Pinpoint the cell where the given text exists, returning its (X, Y) midpoint coordinate. 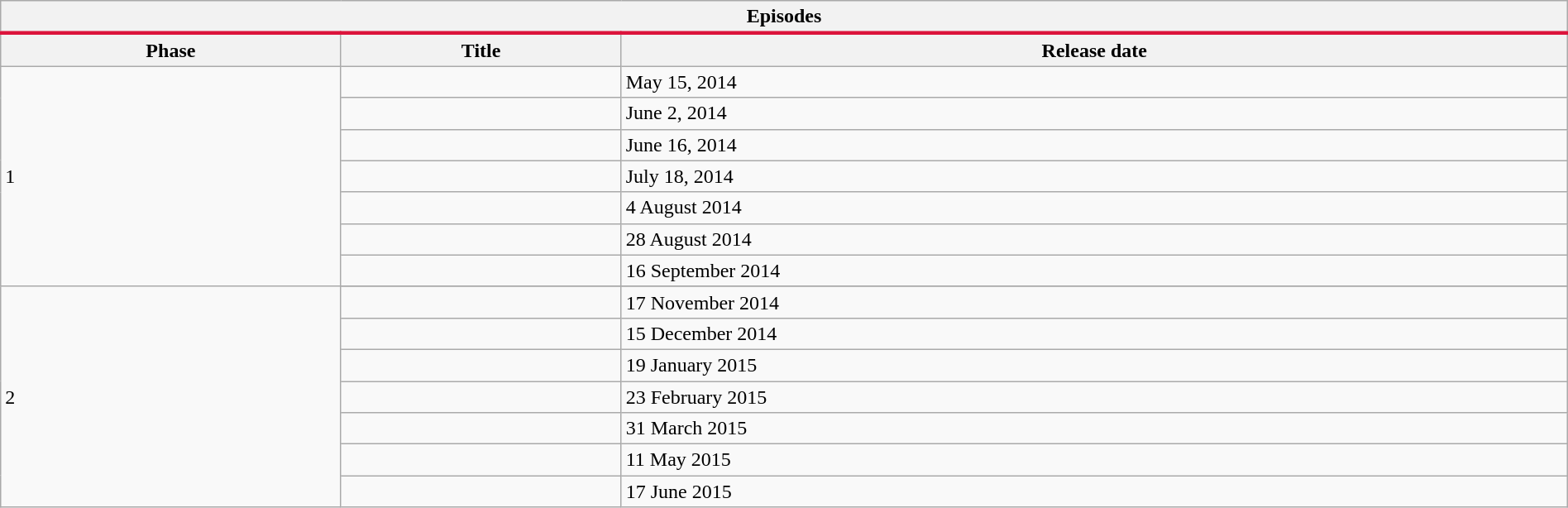
4 August 2014 (1094, 208)
19 January 2015 (1094, 365)
June 2, 2014 (1094, 113)
17 November 2014 (1094, 302)
2 (170, 396)
Title (481, 50)
23 February 2015 (1094, 396)
1 (170, 176)
July 18, 2014 (1094, 176)
Release date (1094, 50)
31 March 2015 (1094, 429)
15 December 2014 (1094, 333)
May 15, 2014 (1094, 82)
17 June 2015 (1094, 491)
16 September 2014 (1094, 271)
Phase (170, 50)
11 May 2015 (1094, 460)
28 August 2014 (1094, 239)
June 16, 2014 (1094, 145)
Episodes (784, 17)
